Return the (X, Y) coordinate for the center point of the cell that contains the specified text.  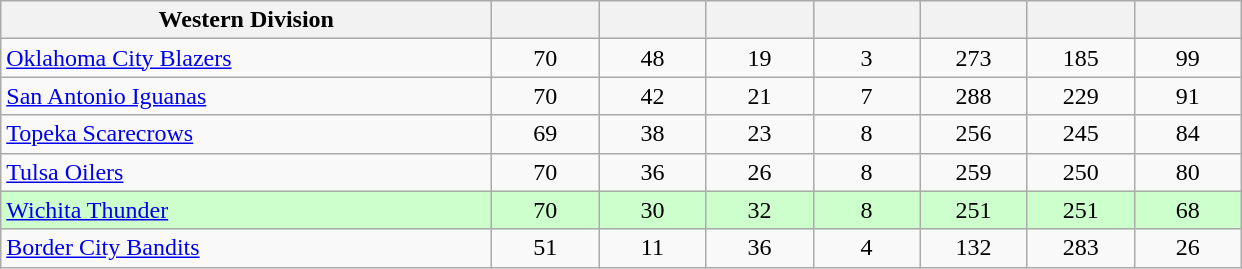
132 (974, 248)
3 (866, 58)
273 (974, 58)
32 (760, 210)
4 (866, 248)
30 (652, 210)
Oklahoma City Blazers (246, 58)
288 (974, 96)
250 (1080, 172)
68 (1188, 210)
84 (1188, 134)
69 (546, 134)
91 (1188, 96)
38 (652, 134)
99 (1188, 58)
48 (652, 58)
San Antonio Iguanas (246, 96)
51 (546, 248)
259 (974, 172)
7 (866, 96)
11 (652, 248)
229 (1080, 96)
256 (974, 134)
Wichita Thunder (246, 210)
19 (760, 58)
Tulsa Oilers (246, 172)
23 (760, 134)
21 (760, 96)
Topeka Scarecrows (246, 134)
80 (1188, 172)
185 (1080, 58)
283 (1080, 248)
Border City Bandits (246, 248)
Western Division (246, 20)
245 (1080, 134)
42 (652, 96)
